Detect which cell encompasses the target text, then output its (x, y) center coordinate. 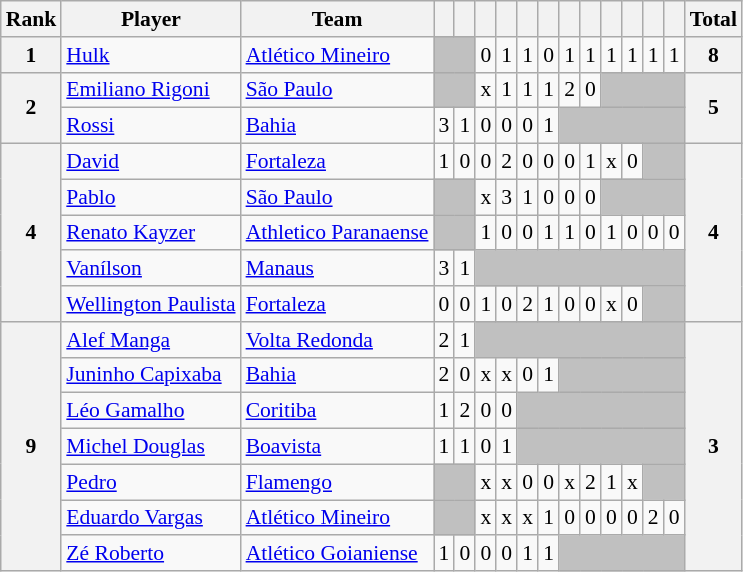
Zé Roberto (150, 554)
Pablo (150, 197)
Volta Redonda (338, 340)
Hulk (150, 55)
8 (714, 55)
Eduardo Vargas (150, 518)
Player (150, 19)
David (150, 162)
Vanílson (150, 269)
Wellington Paulista (150, 304)
Flamengo (338, 482)
Léo Gamalho (150, 411)
Emiliano Rigoni (150, 90)
5 (714, 108)
Coritiba (338, 411)
9 (32, 446)
Alef Manga (150, 340)
Juninho Capixaba (150, 375)
Pedro (150, 482)
Renato Kayzer (150, 233)
Boavista (338, 447)
Michel Douglas (150, 447)
Athletico Paranaense (338, 233)
Rossi (150, 126)
Total (714, 19)
Rank (32, 19)
Manaus (338, 269)
Team (338, 19)
Atlético Goianiense (338, 554)
